Return (x, y) of the center of cell containing provided text 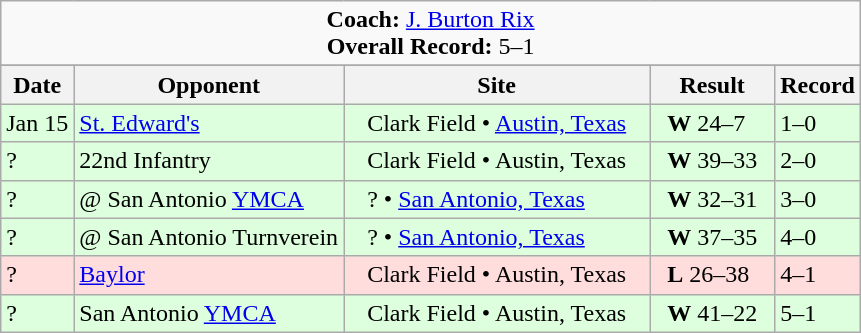
1–0 (818, 123)
Date (38, 85)
Opponent (209, 85)
San Antonio YMCA (209, 313)
@ San Antonio YMCA (209, 199)
4–0 (818, 237)
Baylor (209, 275)
W 32–31 (712, 199)
4–1 (818, 275)
2–0 (818, 161)
Site (497, 85)
Coach: J. Burton RixOverall Record: 5–1 (431, 34)
W 37–35 (712, 237)
Jan 15 (38, 123)
W 24–7 (712, 123)
22nd Infantry (209, 161)
St. Edward's (209, 123)
Result (712, 85)
W 41–22 (712, 313)
@ San Antonio Turnverein (209, 237)
W 39–33 (712, 161)
L 26–38 (712, 275)
5–1 (818, 313)
Record (818, 85)
3–0 (818, 199)
